Capture the cell that displays the provided text and extract its (x, y) central coordinate. 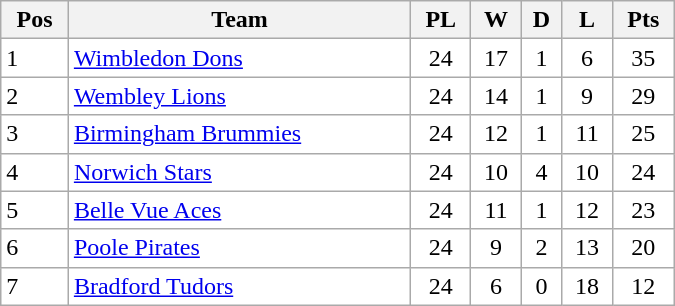
23 (643, 210)
D (542, 20)
14 (496, 96)
3 (35, 134)
PL (441, 20)
0 (542, 286)
7 (35, 286)
W (496, 20)
17 (496, 58)
25 (643, 134)
Pts (643, 20)
29 (643, 96)
Bradford Tudors (239, 286)
Poole Pirates (239, 248)
Pos (35, 20)
5 (35, 210)
13 (587, 248)
Belle Vue Aces (239, 210)
Norwich Stars (239, 172)
Wembley Lions (239, 96)
Wimbledon Dons (239, 58)
Birmingham Brummies (239, 134)
20 (643, 248)
18 (587, 286)
Team (239, 20)
L (587, 20)
35 (643, 58)
